Detect which cell encompasses the target text, then output its (X, Y) center coordinate. 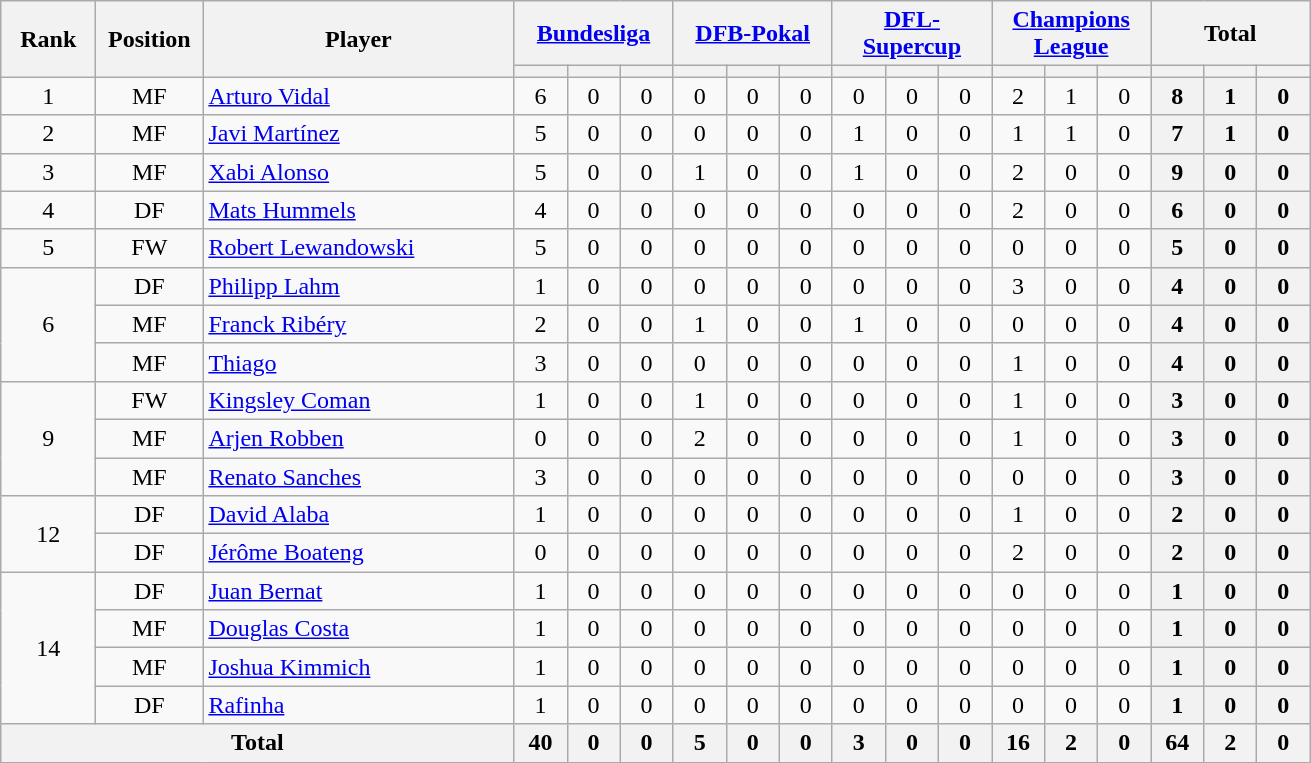
Arjen Robben (358, 438)
Xabi Alonso (358, 172)
Rank (48, 39)
Thiago (358, 362)
DFB-Pokal (752, 34)
40 (540, 743)
Robert Lewandowski (358, 248)
Renato Sanches (358, 477)
Jérôme Boateng (358, 553)
Arturo Vidal (358, 96)
Joshua Kimmich (358, 667)
Philipp Lahm (358, 286)
Position (150, 39)
Rafinha (358, 705)
Kingsley Coman (358, 400)
Juan Bernat (358, 591)
8 (1178, 96)
Player (358, 39)
14 (48, 648)
Mats Hummels (358, 210)
David Alaba (358, 515)
Franck Ribéry (358, 324)
Javi Martínez (358, 134)
64 (1178, 743)
Bundesliga (594, 34)
16 (1018, 743)
DFL-Supercup (912, 34)
12 (48, 534)
Champions League (1072, 34)
Douglas Costa (358, 629)
7 (1178, 134)
